Output the [X, Y] coordinate of the center of the cell containing the given text.  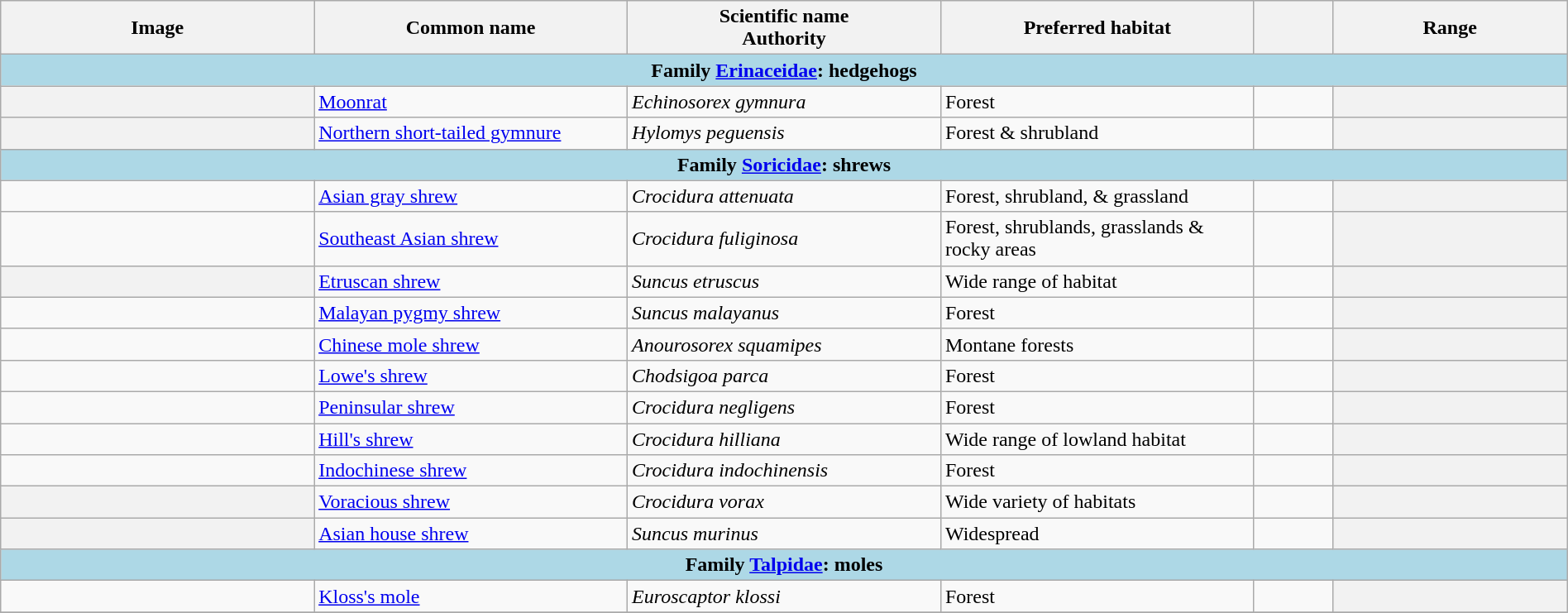
Wide range of habitat [1097, 281]
Chodsigoa parca [784, 376]
Family Talpidae: moles [784, 565]
Hill's shrew [471, 439]
Family Soricidae: shrews [784, 165]
Crocidura vorax [784, 502]
Suncus murinus [784, 534]
Suncus malayanus [784, 313]
Image [157, 28]
Crocidura hilliana [784, 439]
Northern short-tailed gymnure [471, 133]
Indochinese shrew [471, 471]
Echinosorex gymnura [784, 102]
Asian gray shrew [471, 196]
Euroscaptor klossi [784, 596]
Kloss's mole [471, 596]
Montane forests [1097, 344]
Asian house shrew [471, 534]
Suncus etruscus [784, 281]
Southeast Asian shrew [471, 238]
Common name [471, 28]
Malayan pygmy shrew [471, 313]
Range [1450, 28]
Forest, shrublands, grasslands & rocky areas [1097, 238]
Wide variety of habitats [1097, 502]
Crocidura negligens [784, 407]
Widespread [1097, 534]
Lowe's shrew [471, 376]
Voracious shrew [471, 502]
Wide range of lowland habitat [1097, 439]
Preferred habitat [1097, 28]
Crocidura fuliginosa [784, 238]
Moonrat [471, 102]
Forest, shrubland, & grassland [1097, 196]
Peninsular shrew [471, 407]
Scientific nameAuthority [784, 28]
Crocidura attenuata [784, 196]
Chinese mole shrew [471, 344]
Family Erinaceidae: hedgehogs [784, 70]
Forest & shrubland [1097, 133]
Anourosorex squamipes [784, 344]
Crocidura indochinensis [784, 471]
Etruscan shrew [471, 281]
Hylomys peguensis [784, 133]
